Return the [x, y] coordinate for the center point of the cell that contains the specified text.  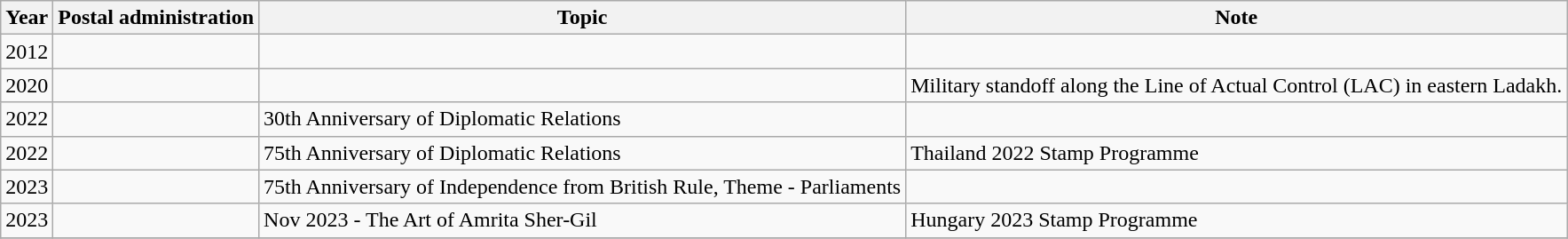
2020 [27, 85]
Hungary 2023 Stamp Programme [1237, 220]
30th Anniversary of Diplomatic Relations [582, 119]
Nov 2023 - The Art of Amrita Sher-Gil [582, 220]
Topic [582, 18]
75th Anniversary of Diplomatic Relations [582, 153]
Note [1237, 18]
Postal administration [156, 18]
Military standoff along the Line of Actual Control (LAC) in eastern Ladakh. [1237, 85]
2012 [27, 52]
Thailand 2022 Stamp Programme [1237, 153]
Year [27, 18]
75th Anniversary of Independence from British Rule, Theme - Parliaments [582, 187]
